Return (X, Y) of the center of cell containing provided text 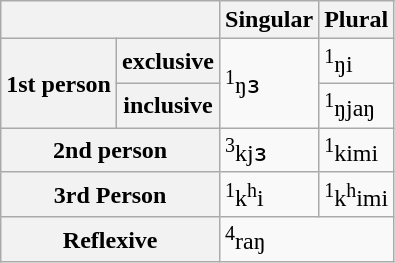
Plural (356, 20)
1ŋjaŋ (356, 106)
1st person (59, 84)
exclusive (168, 62)
3rd Person (110, 194)
Singular (270, 20)
1khimi (356, 194)
3kjɜ (270, 150)
1kimi (356, 150)
inclusive (168, 106)
4raŋ (307, 240)
1ŋɜ (270, 84)
1khi (270, 194)
1ŋi (356, 62)
2nd person (110, 150)
Reflexive (110, 240)
